Extract the [X, Y] coordinate from the center of the cell holding the provided text.  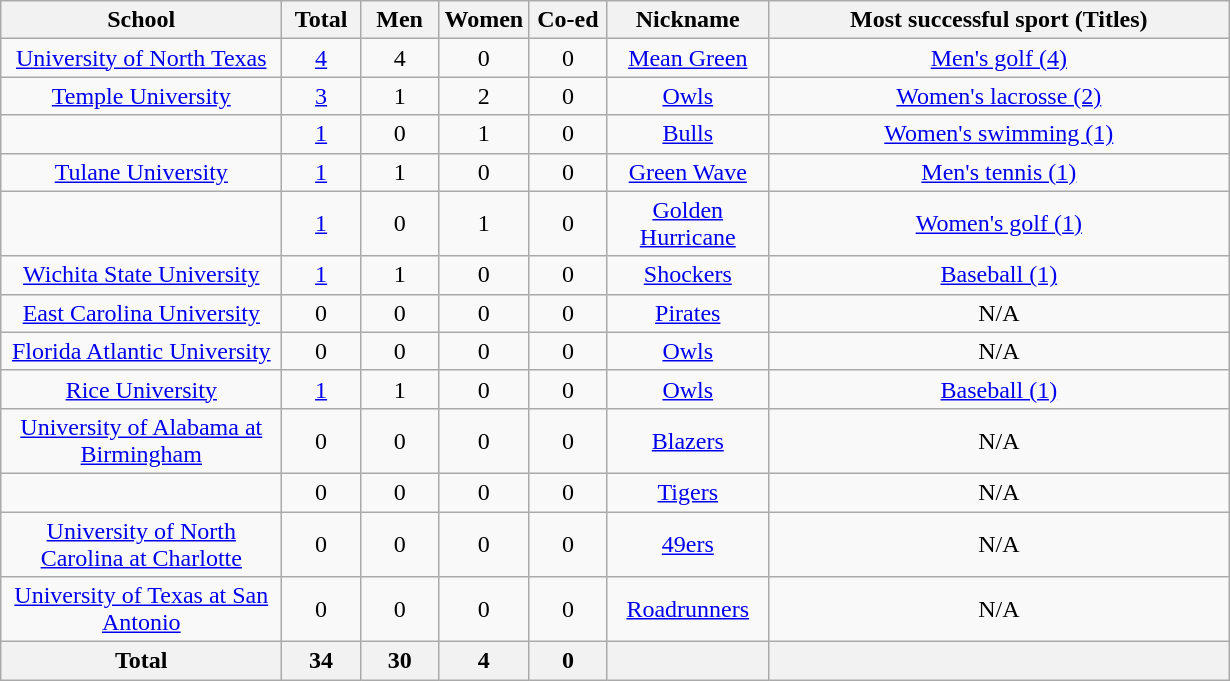
Pirates [688, 313]
Mean Green [688, 58]
Florida Atlantic University [142, 351]
Blazers [688, 440]
Tulane University [142, 172]
University of North Carolina at Charlotte [142, 544]
Women's golf (1) [998, 224]
Tigers [688, 492]
Bulls [688, 134]
Most successful sport (Titles) [998, 20]
University of Alabama at Birmingham [142, 440]
University of North Texas [142, 58]
Temple University [142, 96]
Men [400, 20]
Roadrunners [688, 610]
30 [400, 661]
34 [322, 661]
Golden Hurricane [688, 224]
Rice University [142, 389]
Co-ed [568, 20]
Men's tennis (1) [998, 172]
Women's lacrosse (2) [998, 96]
School [142, 20]
East Carolina University [142, 313]
Nickname [688, 20]
Shockers [688, 275]
49ers [688, 544]
2 [484, 96]
Green Wave [688, 172]
Women's swimming (1) [998, 134]
University of Texas at San Antonio [142, 610]
Women [484, 20]
Wichita State University [142, 275]
Men's golf (4) [998, 58]
3 [322, 96]
